Search for the cell housing the specified text and yield its (x, y) center coordinate. 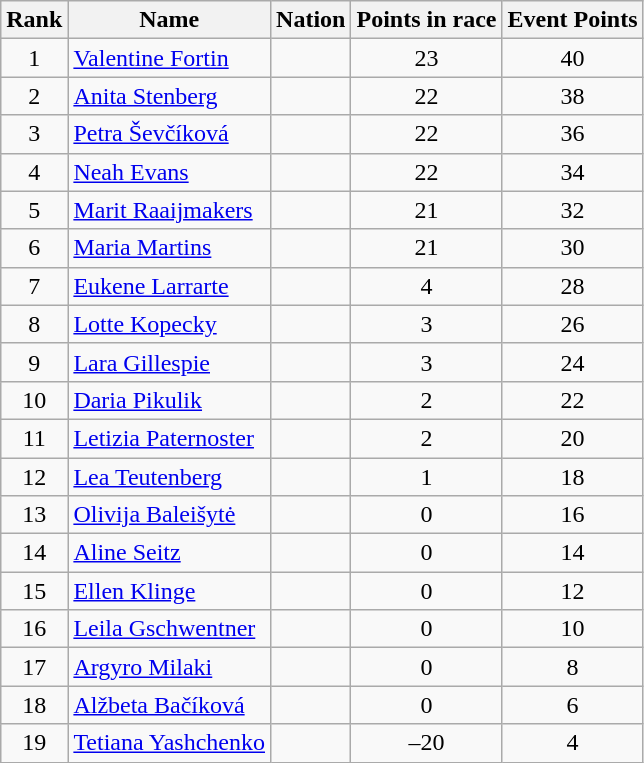
Anita Stenberg (170, 96)
Aline Seitz (170, 553)
20 (572, 438)
26 (572, 324)
28 (572, 286)
9 (34, 362)
7 (34, 286)
Daria Pikulik (170, 400)
Argyro Milaki (170, 667)
Event Points (572, 20)
Leila Gschwentner (170, 629)
13 (34, 515)
Alžbeta Bačíková (170, 705)
Neah Evans (170, 172)
36 (572, 134)
Olivija Baleišytė (170, 515)
Ellen Klinge (170, 591)
Maria Martins (170, 248)
15 (34, 591)
11 (34, 438)
Letizia Paternoster (170, 438)
19 (34, 743)
Lara Gillespie (170, 362)
Lotte Kopecky (170, 324)
23 (426, 58)
Name (170, 20)
40 (572, 58)
Eukene Larrarte (170, 286)
Valentine Fortin (170, 58)
Points in race (426, 20)
24 (572, 362)
Tetiana Yashchenko (170, 743)
Petra Ševčíková (170, 134)
Nation (311, 20)
5 (34, 210)
34 (572, 172)
Lea Teutenberg (170, 477)
–20 (426, 743)
Rank (34, 20)
38 (572, 96)
Marit Raaijmakers (170, 210)
32 (572, 210)
30 (572, 248)
17 (34, 667)
